Determine the [X, Y] coordinate at the center of the cell enclosing the given text.  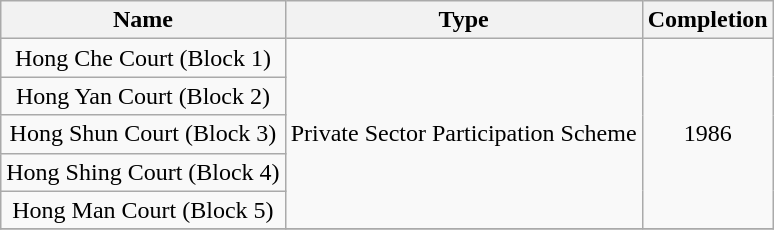
Hong Che Court (Block 1) [143, 58]
Hong Shun Court (Block 3) [143, 134]
Name [143, 20]
Hong Shing Court (Block 4) [143, 172]
Type [464, 20]
1986 [708, 134]
Hong Yan Court (Block 2) [143, 96]
Completion [708, 20]
Hong Man Court (Block 5) [143, 210]
Private Sector Participation Scheme [464, 134]
